Locate the cell with the specified text and output its [x, y] center coordinate. 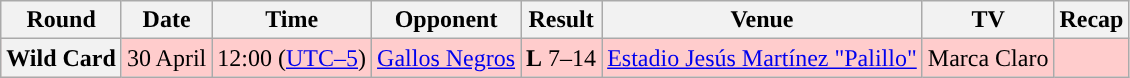
30 April [166, 58]
TV [988, 20]
Recap [1092, 20]
Estadio Jesús Martínez "Palillo" [762, 58]
L 7–14 [562, 58]
Opponent [446, 20]
Wild Card [62, 58]
12:00 (UTC–5) [292, 58]
Marca Claro [988, 58]
Venue [762, 20]
Date [166, 20]
Gallos Negros [446, 58]
Time [292, 20]
Result [562, 20]
Round [62, 20]
